Return (X, Y) of the center of cell containing provided text 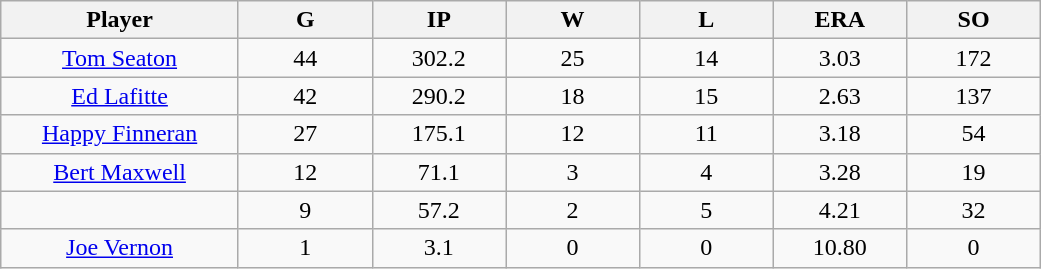
3 (573, 172)
18 (573, 96)
G (305, 20)
14 (706, 58)
3.28 (840, 172)
19 (974, 172)
27 (305, 134)
1 (305, 248)
42 (305, 96)
3.03 (840, 58)
3.1 (439, 248)
Joe Vernon (120, 248)
Ed Lafitte (120, 96)
SO (974, 20)
32 (974, 210)
2 (573, 210)
15 (706, 96)
4 (706, 172)
Bert Maxwell (120, 172)
11 (706, 134)
L (706, 20)
3.18 (840, 134)
25 (573, 58)
2.63 (840, 96)
44 (305, 58)
175.1 (439, 134)
ERA (840, 20)
71.1 (439, 172)
302.2 (439, 58)
Happy Finneran (120, 134)
172 (974, 58)
10.80 (840, 248)
290.2 (439, 96)
IP (439, 20)
57.2 (439, 210)
5 (706, 210)
137 (974, 96)
Tom Seaton (120, 58)
54 (974, 134)
W (573, 20)
Player (120, 20)
4.21 (840, 210)
9 (305, 210)
